Scan for the cell matching the given text and deliver its (X, Y) coordinate at center. 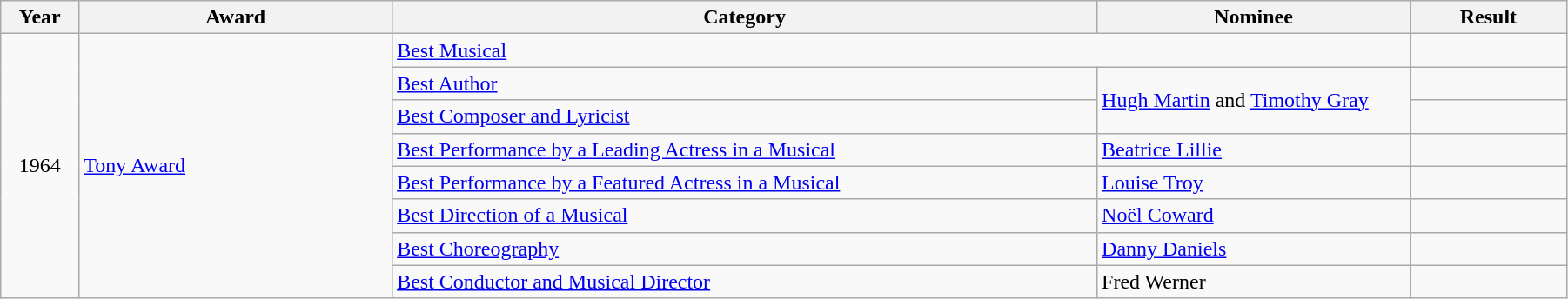
Fred Werner (1254, 282)
Noël Coward (1254, 216)
Best Composer and Lyricist (745, 116)
Best Conductor and Musical Director (745, 282)
Best Performance by a Featured Actress in a Musical (745, 183)
1964 (40, 166)
Award (236, 17)
Category (745, 17)
Danny Daniels (1254, 249)
Hugh Martin and Timothy Gray (1254, 100)
Tony Award (236, 166)
Louise Troy (1254, 183)
Year (40, 17)
Best Musical (901, 50)
Result (1488, 17)
Best Choreography (745, 249)
Best Author (745, 83)
Beatrice Lillie (1254, 149)
Nominee (1254, 17)
Best Direction of a Musical (745, 216)
Best Performance by a Leading Actress in a Musical (745, 149)
